For the text-containing cell, return its midpoint in [x, y] coordinate format. 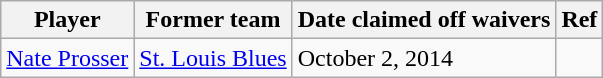
October 2, 2014 [424, 58]
St. Louis Blues [213, 58]
Nate Prosser [68, 58]
Ref [580, 20]
Date claimed off waivers [424, 20]
Player [68, 20]
Former team [213, 20]
